Pinpoint the cell where the given text exists, returning its [X, Y] midpoint coordinate. 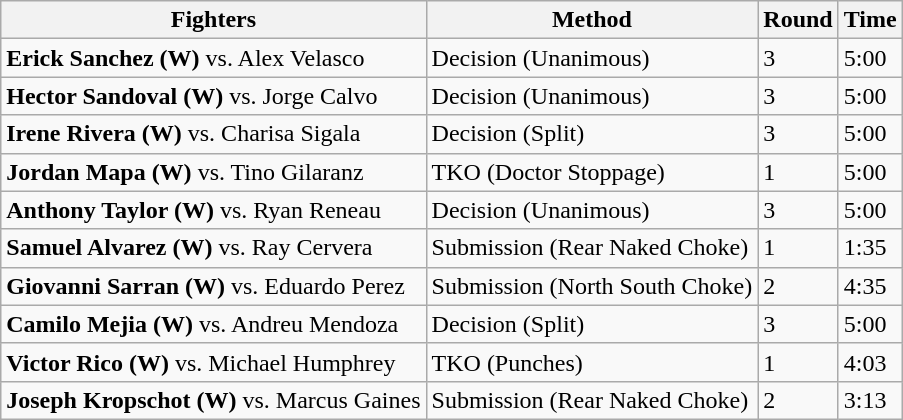
Joseph Kropschot (W) vs. Marcus Gaines [214, 400]
3:13 [870, 400]
Round [798, 20]
Giovanni Sarran (W) vs. Eduardo Perez [214, 286]
Irene Rivera (W) vs. Charisa Sigala [214, 134]
Samuel Alvarez (W) vs. Ray Cervera [214, 248]
Anthony Taylor (W) vs. Ryan Reneau [214, 210]
Time [870, 20]
TKO (Punches) [592, 362]
Method [592, 20]
TKO (Doctor Stoppage) [592, 172]
4:35 [870, 286]
Erick Sanchez (W) vs. Alex Velasco [214, 58]
4:03 [870, 362]
Hector Sandoval (W) vs. Jorge Calvo [214, 96]
Fighters [214, 20]
Submission (North South Choke) [592, 286]
Camilo Mejia (W) vs. Andreu Mendoza [214, 324]
Jordan Mapa (W) vs. Tino Gilaranz [214, 172]
1:35 [870, 248]
Victor Rico (W) vs. Michael Humphrey [214, 362]
